Return the (x, y) coordinate for the center point of the cell that contains the specified text.  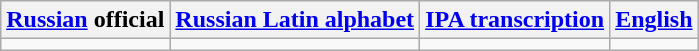
IPA transcription (515, 20)
English (654, 20)
Russian Latin alphabet (295, 20)
Russian official (86, 20)
